Locate the cell with the specified text and output its [x, y] center coordinate. 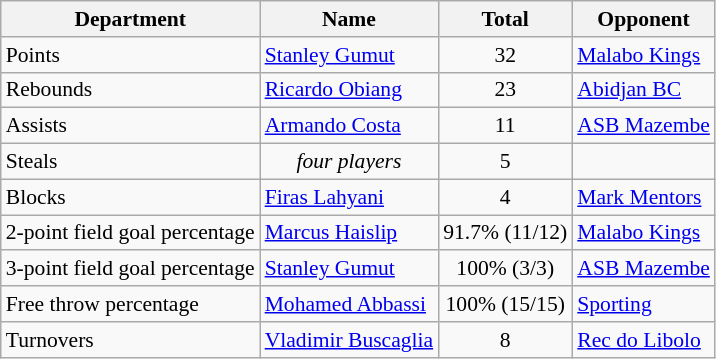
3-point field goal percentage [130, 269]
Abidjan BC [644, 90]
Opponent [644, 19]
Total [505, 19]
2-point field goal percentage [130, 233]
Mohamed Abbassi [350, 304]
91.7% (11/12) [505, 233]
Name [350, 19]
100% (15/15) [505, 304]
Marcus Haislip [350, 233]
Points [130, 55]
23 [505, 90]
four players [350, 162]
Sporting [644, 304]
100% (3/3) [505, 269]
Rebounds [130, 90]
Mark Mentors [644, 197]
Assists [130, 126]
Blocks [130, 197]
Department [130, 19]
Vladimir Buscaglia [350, 340]
Ricardo Obiang [350, 90]
5 [505, 162]
Free throw percentage [130, 304]
Turnovers [130, 340]
Steals [130, 162]
8 [505, 340]
Rec do Libolo [644, 340]
4 [505, 197]
11 [505, 126]
32 [505, 55]
Firas Lahyani [350, 197]
Armando Costa [350, 126]
